Determine the (X, Y) coordinate at the center of the cell enclosing the given text.  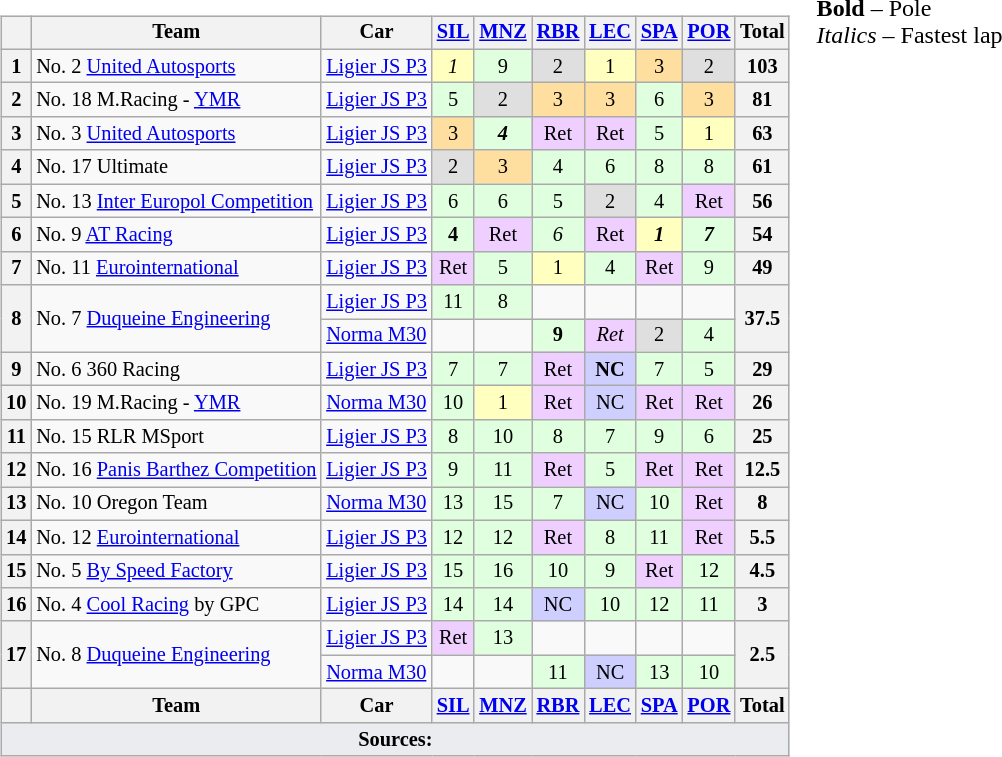
No. 3 United Autosports (176, 134)
54 (762, 235)
No. 8 Duqueine Engineering (176, 654)
12.5 (762, 470)
No. 10 Oregon Team (176, 504)
No. 13 Inter Europol Competition (176, 201)
81 (762, 100)
63 (762, 134)
No. 15 RLR MSport (176, 437)
49 (762, 268)
No. 4 Cool Racing by GPC (176, 605)
No. 9 AT Racing (176, 235)
No. 2 United Autosports (176, 66)
No. 6 360 Racing (176, 369)
4.5 (762, 571)
103 (762, 66)
56 (762, 201)
No. 17 Ultimate (176, 167)
No. 19 M.Racing - YMR (176, 403)
No. 12 Eurointernational (176, 537)
No. 11 Eurointernational (176, 268)
25 (762, 437)
No. 5 By Speed Factory (176, 571)
37.5 (762, 318)
No. 7 Duqueine Engineering (176, 318)
2.5 (762, 654)
No. 18 M.Racing - YMR (176, 100)
17 (16, 654)
5.5 (762, 537)
Sources: (395, 739)
No. 16 Panis Barthez Competition (176, 470)
29 (762, 369)
61 (762, 167)
26 (762, 403)
